Detect which cell encompasses the target text, then output its (x, y) center coordinate. 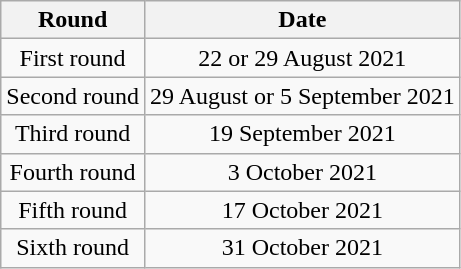
29 August or 5 September 2021 (302, 96)
Fifth round (73, 210)
17 October 2021 (302, 210)
19 September 2021 (302, 134)
Sixth round (73, 248)
Third round (73, 134)
Date (302, 20)
22 or 29 August 2021 (302, 58)
Round (73, 20)
Second round (73, 96)
Fourth round (73, 172)
First round (73, 58)
3 October 2021 (302, 172)
31 October 2021 (302, 248)
